From the cell containing the given text, extract its center point as (x, y) coordinate. 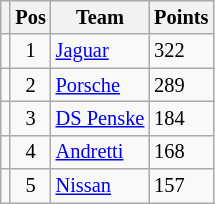
157 (181, 186)
2 (30, 85)
Pos (30, 17)
Andretti (100, 152)
1 (30, 51)
Nissan (100, 186)
4 (30, 152)
168 (181, 152)
322 (181, 51)
Porsche (100, 85)
DS Penske (100, 118)
184 (181, 118)
5 (30, 186)
289 (181, 85)
Points (181, 17)
3 (30, 118)
Jaguar (100, 51)
Team (100, 17)
